Pinpoint the cell where the given text exists, returning its (X, Y) midpoint coordinate. 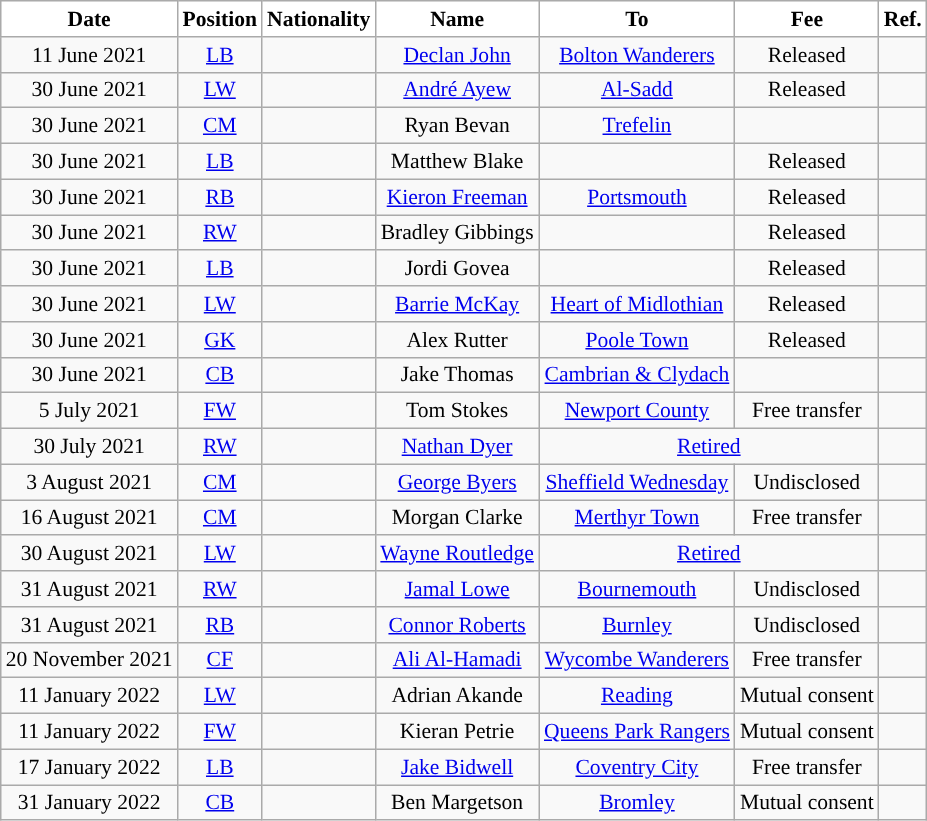
Trefelin (637, 126)
George Byers (457, 482)
Poole Town (637, 340)
Al-Sadd (637, 90)
Ryan Bevan (457, 126)
Cambrian & Clydach (637, 375)
Ref. (903, 19)
16 August 2021 (90, 518)
Date (90, 19)
André Ayew (457, 90)
Queens Park Rangers (637, 732)
17 January 2022 (90, 767)
3 August 2021 (90, 482)
Adrian Akande (457, 696)
Wycombe Wanderers (637, 660)
11 June 2021 (90, 55)
Coventry City (637, 767)
Ali Al-Hamadi (457, 660)
Bolton Wanderers (637, 55)
Barrie McKay (457, 304)
Nathan Dyer (457, 447)
Kieron Freeman (457, 197)
Name (457, 19)
Tom Stokes (457, 411)
Jamal Lowe (457, 589)
Alex Rutter (457, 340)
Ben Margetson (457, 803)
Position (220, 19)
Bromley (637, 803)
Wayne Routledge (457, 554)
Declan John (457, 55)
20 November 2021 (90, 660)
Burnley (637, 625)
30 August 2021 (90, 554)
Newport County (637, 411)
Sheffield Wednesday (637, 482)
31 January 2022 (90, 803)
Jake Thomas (457, 375)
5 July 2021 (90, 411)
GK (220, 340)
Jordi Govea (457, 269)
Bournemouth (637, 589)
Kieran Petrie (457, 732)
Merthyr Town (637, 518)
Matthew Blake (457, 162)
Morgan Clarke (457, 518)
Heart of Midlothian (637, 304)
Reading (637, 696)
Portsmouth (637, 197)
Nationality (318, 19)
30 July 2021 (90, 447)
Connor Roberts (457, 625)
Bradley Gibbings (457, 233)
To (637, 19)
CF (220, 660)
Jake Bidwell (457, 767)
Fee (807, 19)
